Extract the [X, Y] coordinate from the center of the cell holding the provided text.  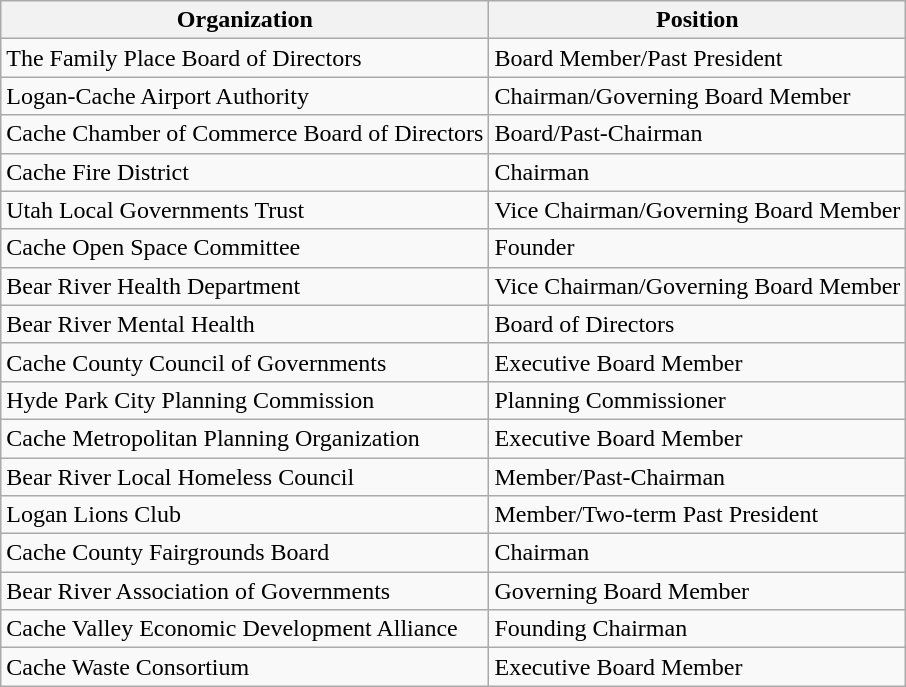
Bear River Health Department [245, 286]
Hyde Park City Planning Commission [245, 400]
Cache County Fairgrounds Board [245, 553]
Board of Directors [698, 324]
Planning Commissioner [698, 400]
Cache Chamber of Commerce Board of Directors [245, 134]
Organization [245, 20]
Logan-Cache Airport Authority [245, 96]
Cache Metropolitan Planning Organization [245, 438]
Utah Local Governments Trust [245, 210]
Board Member/Past President [698, 58]
Bear River Association of Governments [245, 591]
Member/Two-term Past President [698, 515]
Position [698, 20]
Logan Lions Club [245, 515]
Cache Fire District [245, 172]
Cache Open Space Committee [245, 248]
Bear River Local Homeless Council [245, 477]
Board/Past-Chairman [698, 134]
Cache County Council of Governments [245, 362]
Cache Valley Economic Development Alliance [245, 629]
Founding Chairman [698, 629]
Founder [698, 248]
Governing Board Member [698, 591]
Cache Waste Consortium [245, 667]
Chairman/Governing Board Member [698, 96]
The Family Place Board of Directors [245, 58]
Bear River Mental Health [245, 324]
Member/Past-Chairman [698, 477]
